Provide the (X, Y) coordinate of the cell's center where the given text is located.  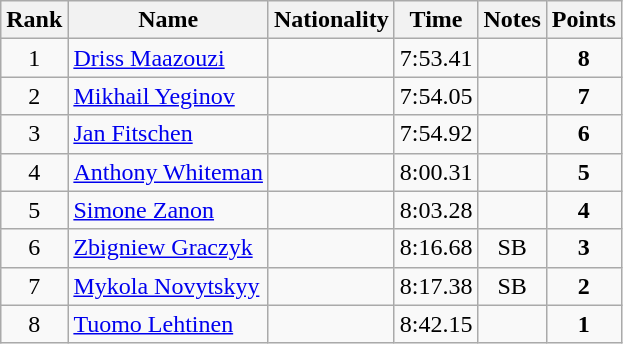
8:42.15 (436, 324)
7:54.05 (436, 96)
Nationality (331, 20)
8:00.31 (436, 172)
Time (436, 20)
Simone Zanon (168, 210)
7:53.41 (436, 58)
Name (168, 20)
Rank (34, 20)
Notes (512, 20)
8:16.68 (436, 248)
Driss Maazouzi (168, 58)
Tuomo Lehtinen (168, 324)
Mykola Novytskyy (168, 286)
Jan Fitschen (168, 134)
7:54.92 (436, 134)
Points (584, 20)
8:17.38 (436, 286)
8:03.28 (436, 210)
Anthony Whiteman (168, 172)
Zbigniew Graczyk (168, 248)
Mikhail Yeginov (168, 96)
